Scan for the cell matching the given text and deliver its (x, y) coordinate at center. 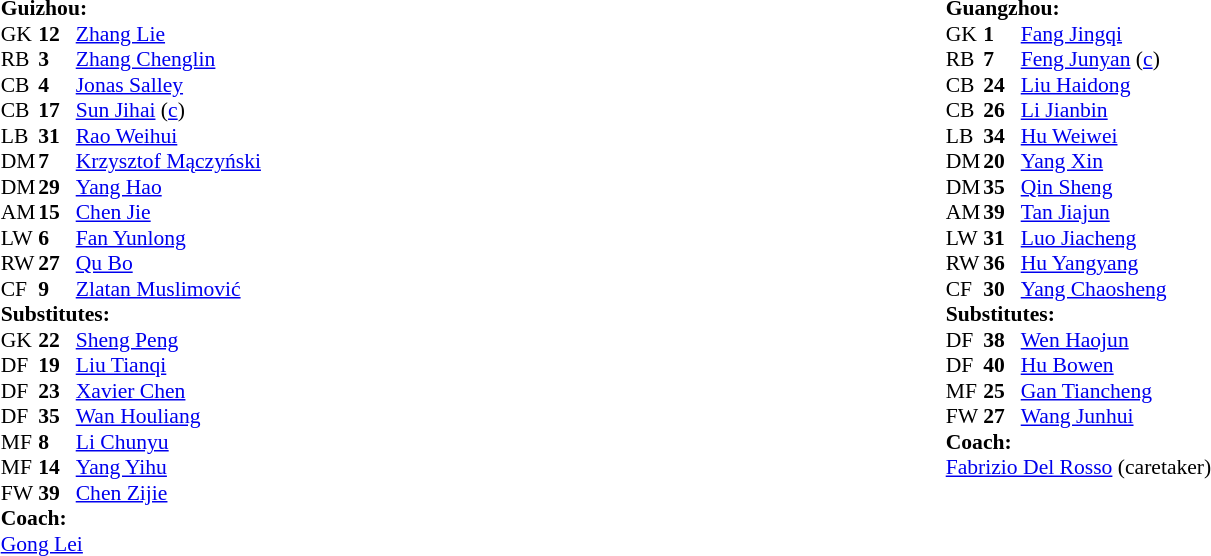
14 (57, 467)
Fan Yunlong (168, 238)
36 (1002, 263)
Sheng Peng (168, 340)
Qu Bo (168, 263)
Liu Tianqi (168, 365)
Krzysztof Mączyński (168, 161)
4 (57, 85)
38 (1002, 340)
20 (1002, 161)
17 (57, 111)
Wan Houliang (168, 417)
Sun Jihai (c) (168, 111)
30 (1002, 289)
Jonas Salley (168, 85)
Xavier Chen (168, 391)
Yang Yihu (168, 467)
19 (57, 365)
6 (57, 238)
8 (57, 442)
Chen Jie (168, 213)
Substitutes: (131, 315)
24 (1002, 85)
Zhang Chenglin (168, 59)
12 (57, 34)
26 (1002, 111)
15 (57, 213)
Li Chunyu (168, 442)
3 (57, 59)
Coach: (131, 519)
Zhang Lie (168, 34)
22 (57, 340)
40 (1002, 365)
Rao Weihui (168, 136)
Yang Hao (168, 187)
1 (1002, 34)
25 (1002, 391)
Zlatan Muslimović (168, 289)
34 (1002, 136)
23 (57, 391)
29 (57, 187)
Chen Zijie (168, 493)
9 (57, 289)
